Return the (X, Y) coordinate for the center point of the cell that contains the specified text.  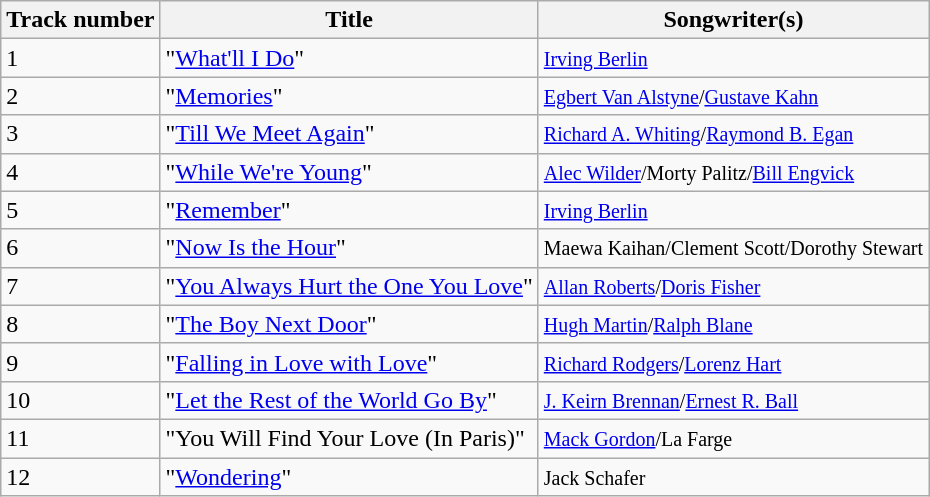
"Wondering" (349, 477)
"Let the Rest of the World Go By" (349, 400)
5 (80, 210)
"Now Is the Hour" (349, 248)
"Till We Meet Again" (349, 134)
3 (80, 134)
1 (80, 58)
"What'll I Do" (349, 58)
Title (349, 20)
7 (80, 286)
Mack Gordon/La Farge (733, 438)
"You Will Find Your Love (In Paris)" (349, 438)
Hugh Martin/Ralph Blane (733, 324)
"While We're Young" (349, 172)
Egbert Van Alstyne/Gustave Kahn (733, 96)
"Remember" (349, 210)
8 (80, 324)
Allan Roberts/Doris Fisher (733, 286)
Track number (80, 20)
"Memories" (349, 96)
Songwriter(s) (733, 20)
4 (80, 172)
11 (80, 438)
2 (80, 96)
"You Always Hurt the One You Love" (349, 286)
10 (80, 400)
Richard Rodgers/Lorenz Hart (733, 362)
6 (80, 248)
"Falling in Love with Love" (349, 362)
Richard A. Whiting/Raymond B. Egan (733, 134)
J. Keirn Brennan/Ernest R. Ball (733, 400)
Jack Schafer (733, 477)
12 (80, 477)
Maewa Kaihan/Clement Scott/Dorothy Stewart (733, 248)
9 (80, 362)
"The Boy Next Door" (349, 324)
Alec Wilder/Morty Palitz/Bill Engvick (733, 172)
